Detect which cell encompasses the target text, then output its [X, Y] center coordinate. 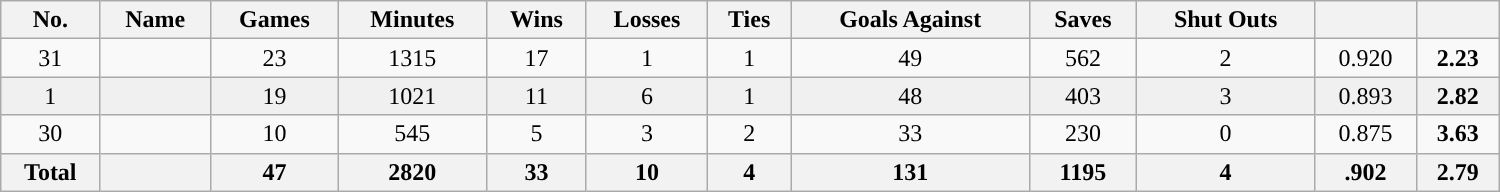
5 [536, 134]
Losses [646, 20]
131 [910, 172]
Saves [1084, 20]
30 [50, 134]
2.82 [1458, 96]
1315 [412, 58]
6 [646, 96]
230 [1084, 134]
2820 [412, 172]
0.920 [1366, 58]
545 [412, 134]
Minutes [412, 20]
Name [156, 20]
48 [910, 96]
Shut Outs [1226, 20]
.902 [1366, 172]
2.79 [1458, 172]
Goals Against [910, 20]
0.875 [1366, 134]
3.63 [1458, 134]
No. [50, 20]
49 [910, 58]
31 [50, 58]
Wins [536, 20]
11 [536, 96]
0.893 [1366, 96]
17 [536, 58]
2.23 [1458, 58]
1195 [1084, 172]
Ties [750, 20]
403 [1084, 96]
Games [275, 20]
0 [1226, 134]
19 [275, 96]
47 [275, 172]
Total [50, 172]
1021 [412, 96]
562 [1084, 58]
23 [275, 58]
